Pinpoint the cell where the given text exists, returning its (X, Y) midpoint coordinate. 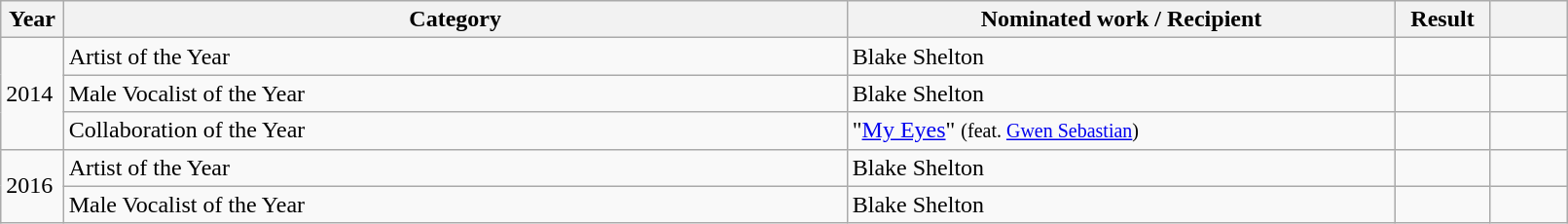
Category (456, 19)
2016 (32, 186)
"My Eyes" (feat. Gwen Sebastian) (1121, 131)
Collaboration of the Year (456, 131)
Year (32, 19)
2014 (32, 93)
Nominated work / Recipient (1121, 19)
Result (1442, 19)
